For the text-containing cell, return its midpoint in [X, Y] coordinate format. 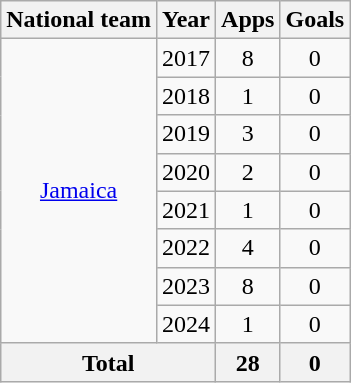
4 [248, 248]
Total [108, 362]
Jamaica [79, 191]
Goals [315, 20]
National team [79, 20]
2021 [186, 210]
2022 [186, 248]
Apps [248, 20]
2023 [186, 286]
3 [248, 134]
28 [248, 362]
2018 [186, 96]
2017 [186, 58]
2 [248, 172]
2020 [186, 172]
Year [186, 20]
2024 [186, 324]
2019 [186, 134]
